Locate the cell with the specified text and output its (X, Y) center coordinate. 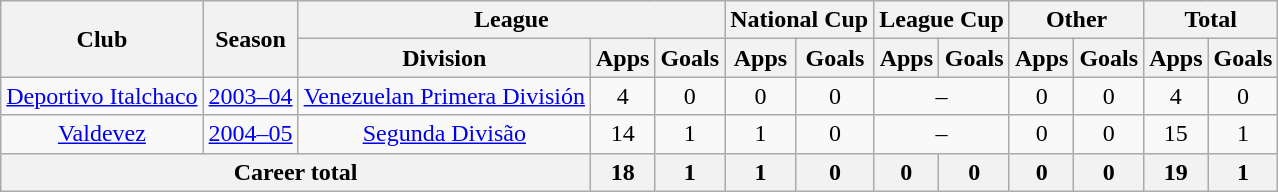
2004–05 (250, 134)
Segunda Divisão (444, 134)
Total (1211, 20)
Club (102, 39)
Division (444, 58)
Valdevez (102, 134)
League Cup (942, 20)
Season (250, 39)
19 (1176, 172)
18 (622, 172)
14 (622, 134)
National Cup (800, 20)
15 (1176, 134)
2003–04 (250, 96)
Deportivo Italchaco (102, 96)
Other (1076, 20)
Career total (296, 172)
Venezuelan Primera División (444, 96)
League (511, 20)
